Output the (X, Y) coordinate of the center of the cell containing the given text.  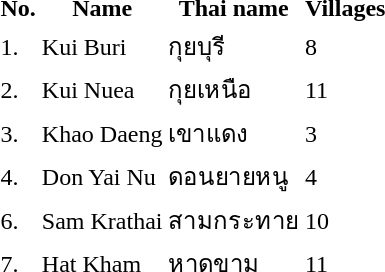
Sam Krathai (102, 220)
สามกระทาย (234, 220)
กุยเหนือ (234, 90)
เขาแดง (234, 133)
Don Yai Nu (102, 176)
Khao Daeng (102, 133)
Kui Buri (102, 46)
กุยบุรี (234, 46)
Kui Nuea (102, 90)
ดอนยายหนู (234, 176)
